Pinpoint the cell where the given text exists, returning its [x, y] midpoint coordinate. 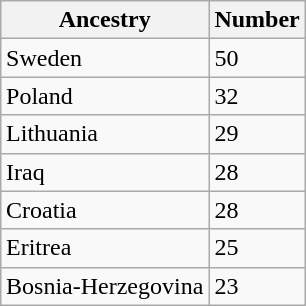
Iraq [105, 172]
Number [257, 20]
Croatia [105, 210]
Lithuania [105, 134]
Eritrea [105, 248]
23 [257, 286]
Sweden [105, 58]
29 [257, 134]
Ancestry [105, 20]
32 [257, 96]
50 [257, 58]
25 [257, 248]
Poland [105, 96]
Bosnia-Herzegovina [105, 286]
